Locate the cell with the specified text and output its [x, y] center coordinate. 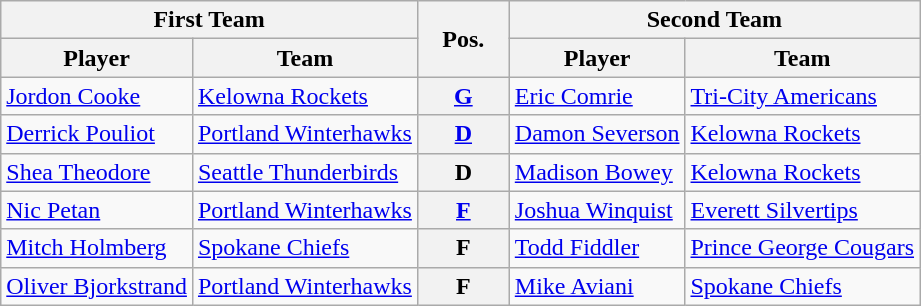
Mike Aviani [597, 286]
Todd Fiddler [597, 248]
Everett Silvertips [802, 210]
Seattle Thunderbirds [304, 172]
Pos. [463, 39]
Nic Petan [97, 210]
Joshua Winquist [597, 210]
Madison Bowey [597, 172]
Second Team [714, 20]
First Team [210, 20]
Oliver Bjorkstrand [97, 286]
Derrick Pouliot [97, 134]
G [463, 96]
Tri-City Americans [802, 96]
Eric Comrie [597, 96]
Shea Theodore [97, 172]
Mitch Holmberg [97, 248]
Jordon Cooke [97, 96]
Prince George Cougars [802, 248]
Damon Severson [597, 134]
